Determine the [x, y] coordinate at the center of the cell enclosing the given text.  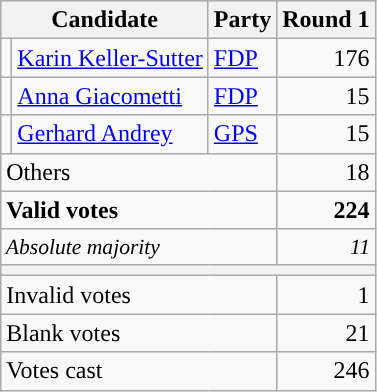
GPS [242, 134]
21 [326, 333]
Others [139, 172]
246 [326, 371]
Anna Giacometti [110, 96]
Karin Keller-Sutter [110, 58]
Absolute majority [139, 247]
Party [242, 20]
1 [326, 295]
176 [326, 58]
Votes cast [139, 371]
Candidate [105, 20]
224 [326, 210]
Blank votes [139, 333]
Round 1 [326, 20]
18 [326, 172]
Invalid votes [139, 295]
Gerhard Andrey [110, 134]
11 [326, 247]
Valid votes [139, 210]
